Pinpoint the cell where the given text exists, returning its (X, Y) midpoint coordinate. 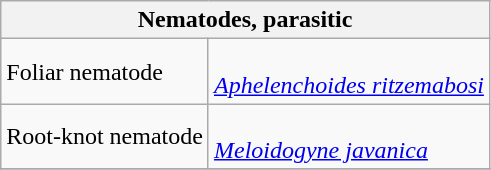
Aphelenchoides ritzemabosi (348, 72)
Nematodes, parasitic (246, 20)
Root-knot nematode (105, 136)
Foliar nematode (105, 72)
Meloidogyne javanica (348, 136)
